Output the (x, y) coordinate of the center of the cell containing the given text.  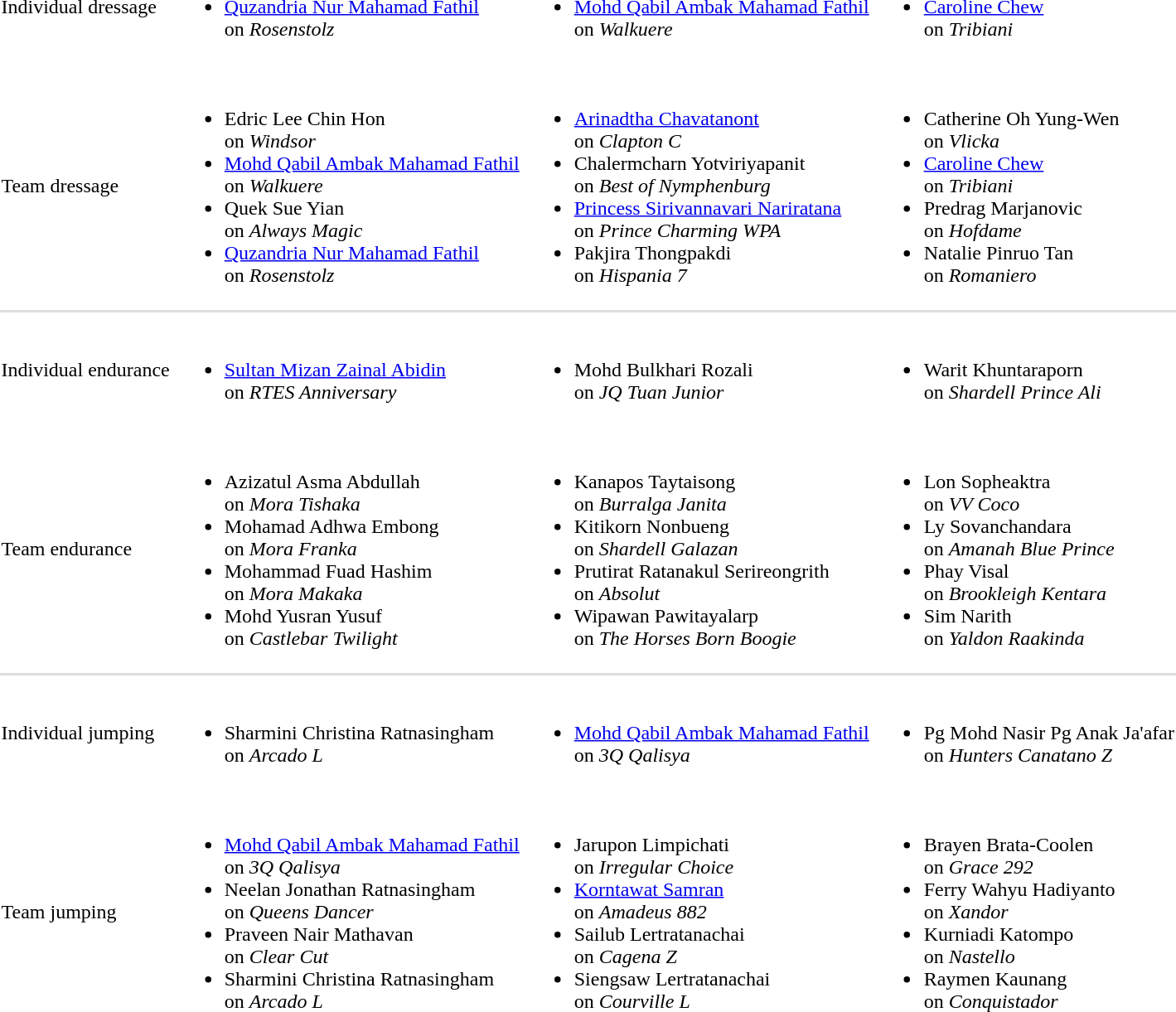
Team dressage (85, 186)
Warit Khuntarapornon Shardell Prince Ali (1024, 370)
Sultan Mizan Zainal Abidinon RTES Anniversary (346, 370)
Mohd Bulkhari Rozalion JQ Tuan Junior (696, 370)
Sharmini Christina Ratnasinghamon Arcado L (346, 733)
Pg Mohd Nasir Pg Anak Ja'afaron Hunters Canatano Z (1024, 733)
Individual jumping (85, 733)
Azizatul Asma Abdullahon Mora TishakaMohamad Adhwa Embongon Mora FrankaMohammad Fuad Hashimon Mora MakakaMohd Yusran Yusufon Castlebar Twilight (346, 549)
Individual endurance (85, 370)
Lon Sopheaktraon VV CocoLy Sovanchandaraon Amanah Blue PrincePhay Visalon Brookleigh KentaraSim Narithon Yaldon Raakinda (1024, 549)
Catherine Oh Yung-Wenon VlickaCaroline Chewon TribianiPredrag Marjanovicon HofdameNatalie Pinruo Tanon Romaniero (1024, 186)
Mohd Qabil Ambak Mahamad Fathilon 3Q Qalisya (696, 733)
Edric Lee Chin Honon WindsorMohd Qabil Ambak Mahamad Fathilon WalkuereQuek Sue Yianon Always MagicQuzandria Nur Mahamad Fathilon Rosenstolz (346, 186)
Team endurance (85, 549)
